Identify which cell holds the provided text, then report its (x, y) central coordinate. 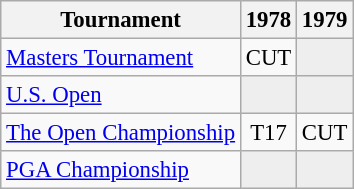
PGA Championship (121, 170)
The Open Championship (121, 133)
Masters Tournament (121, 58)
1979 (325, 20)
T17 (268, 133)
U.S. Open (121, 95)
Tournament (121, 20)
1978 (268, 20)
